Detect which cell encompasses the target text, then output its [X, Y] center coordinate. 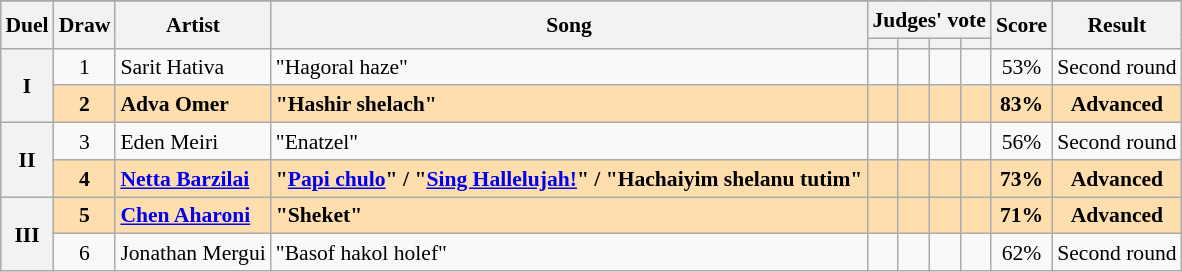
Duel [26, 24]
"Hagoral haze" [570, 66]
56% [1022, 142]
Adva Omer [192, 104]
Draw [85, 24]
"Papi chulo" / "Sing Hallelujah!" / "Hachaiyim shelanu tutim" [570, 178]
"Enatzel" [570, 142]
Song [570, 24]
53% [1022, 66]
Eden Meiri [192, 142]
Result [1116, 24]
Score [1022, 24]
I [26, 85]
1 [85, 66]
Sarit Hativa [192, 66]
83% [1022, 104]
Jonathan Mergui [192, 252]
3 [85, 142]
"Hashir shelach" [570, 104]
Artist [192, 24]
62% [1022, 252]
Chen Aharoni [192, 216]
71% [1022, 216]
6 [85, 252]
"Sheket" [570, 216]
"Basof hakol holef" [570, 252]
5 [85, 216]
II [26, 160]
4 [85, 178]
Judges' vote [928, 20]
2 [85, 104]
Netta Barzilai [192, 178]
73% [1022, 178]
III [26, 234]
